Locate the cell with the specified text and output its (x, y) center coordinate. 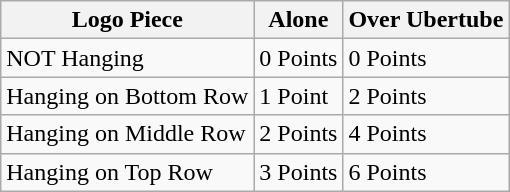
Hanging on Top Row (128, 172)
6 Points (426, 172)
3 Points (298, 172)
4 Points (426, 134)
1 Point (298, 96)
NOT Hanging (128, 58)
Logo Piece (128, 20)
Alone (298, 20)
Hanging on Middle Row (128, 134)
Over Ubertube (426, 20)
Hanging on Bottom Row (128, 96)
